Scan for the cell matching the given text and deliver its [X, Y] coordinate at center. 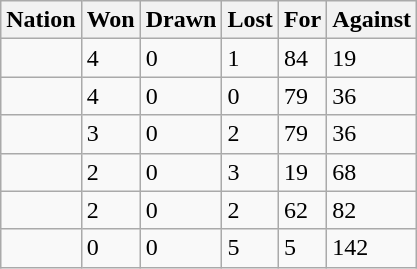
84 [302, 58]
142 [372, 248]
Lost [250, 20]
For [302, 20]
1 [250, 58]
82 [372, 210]
Drawn [181, 20]
62 [302, 210]
Against [372, 20]
Won [110, 20]
68 [372, 172]
Nation [41, 20]
